Scan for the cell matching the given text and deliver its [x, y] coordinate at center. 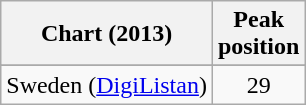
29 [258, 85]
Peakposition [258, 34]
Chart (2013) [107, 34]
Sweden (DigiListan) [107, 85]
